Search for the cell housing the specified text and yield its [X, Y] center coordinate. 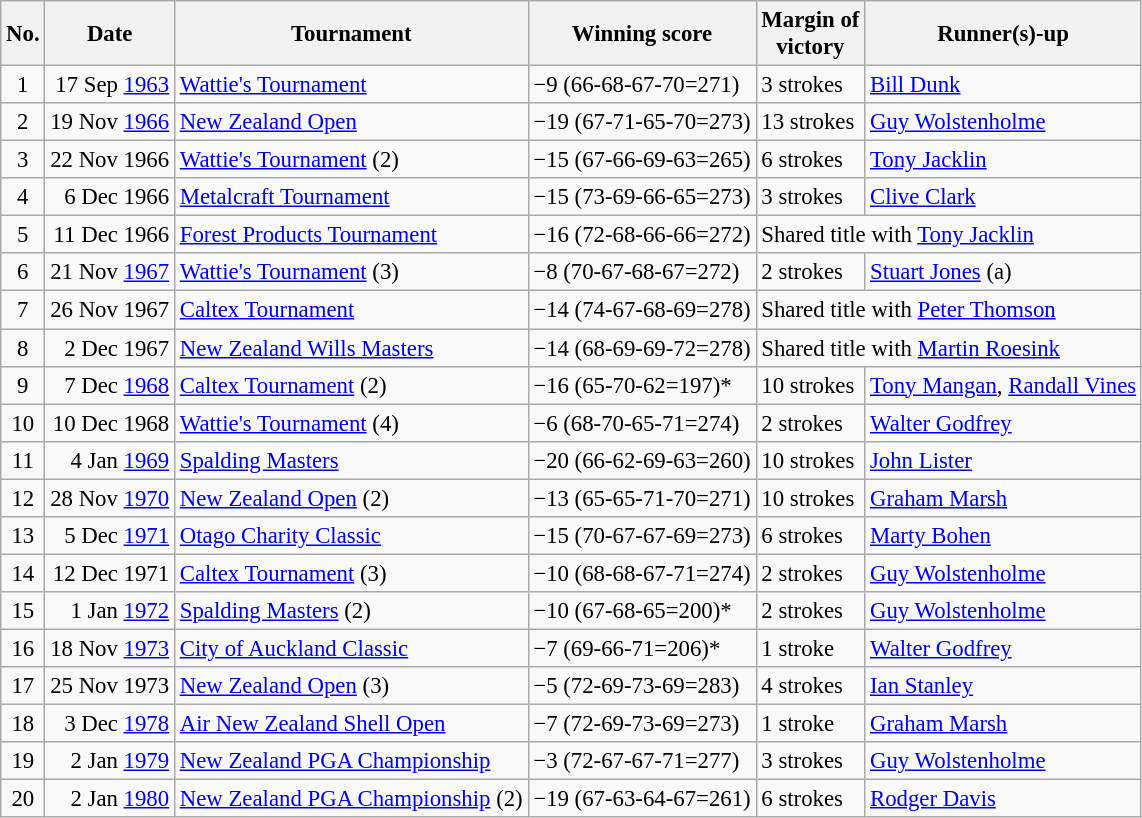
−15 (67-66-69-63=265) [642, 160]
17 Sep 1963 [110, 85]
−7 (72-69-73-69=273) [642, 724]
Otago Charity Classic [351, 536]
26 Nov 1967 [110, 310]
Metalcraft Tournament [351, 197]
New Zealand Open (3) [351, 686]
New Zealand Wills Masters [351, 348]
Forest Products Tournament [351, 235]
−15 (73-69-66-65=273) [642, 197]
10 Dec 1968 [110, 423]
−13 (65-65-71-70=271) [642, 498]
12 Dec 1971 [110, 573]
13 [23, 536]
15 [23, 611]
2 Jan 1980 [110, 799]
Date [110, 34]
Wattie's Tournament (3) [351, 273]
13 strokes [810, 122]
7 Dec 1968 [110, 385]
7 [23, 310]
Shared title with Martin Roesink [948, 348]
1 Jan 1972 [110, 611]
−10 (67-68-65=200)* [642, 611]
Stuart Jones (a) [1004, 273]
−5 (72-69-73-69=283) [642, 686]
−19 (67-71-65-70=273) [642, 122]
−15 (70-67-67-69=273) [642, 536]
−10 (68-68-67-71=274) [642, 573]
Winning score [642, 34]
Caltex Tournament (3) [351, 573]
−16 (65-70-62=197)* [642, 385]
−20 (66-62-69-63=260) [642, 460]
Wattie's Tournament (4) [351, 423]
2 Jan 1979 [110, 761]
−16 (72-68-66-66=272) [642, 235]
New Zealand PGA Championship (2) [351, 799]
−3 (72-67-67-71=277) [642, 761]
21 Nov 1967 [110, 273]
20 [23, 799]
5 Dec 1971 [110, 536]
6 Dec 1966 [110, 197]
18 Nov 1973 [110, 648]
New Zealand Open (2) [351, 498]
22 Nov 1966 [110, 160]
City of Auckland Classic [351, 648]
Ian Stanley [1004, 686]
Wattie's Tournament (2) [351, 160]
Tony Mangan, Randall Vines [1004, 385]
Spalding Masters [351, 460]
4 strokes [810, 686]
12 [23, 498]
1 [23, 85]
New Zealand PGA Championship [351, 761]
−8 (70-67-68-67=272) [642, 273]
John Lister [1004, 460]
3 [23, 160]
2 [23, 122]
11 [23, 460]
Shared title with Tony Jacklin [948, 235]
9 [23, 385]
11 Dec 1966 [110, 235]
Caltex Tournament [351, 310]
−6 (68-70-65-71=274) [642, 423]
14 [23, 573]
19 [23, 761]
Marty Bohen [1004, 536]
4 [23, 197]
Margin ofvictory [810, 34]
16 [23, 648]
Caltex Tournament (2) [351, 385]
−19 (67-63-64-67=261) [642, 799]
Clive Clark [1004, 197]
New Zealand Open [351, 122]
−14 (68-69-69-72=278) [642, 348]
4 Jan 1969 [110, 460]
18 [23, 724]
−7 (69-66-71=206)* [642, 648]
No. [23, 34]
6 [23, 273]
3 Dec 1978 [110, 724]
Tony Jacklin [1004, 160]
25 Nov 1973 [110, 686]
−14 (74-67-68-69=278) [642, 310]
Air New Zealand Shell Open [351, 724]
Runner(s)-up [1004, 34]
Spalding Masters (2) [351, 611]
2 Dec 1967 [110, 348]
8 [23, 348]
10 [23, 423]
17 [23, 686]
28 Nov 1970 [110, 498]
19 Nov 1966 [110, 122]
Rodger Davis [1004, 799]
5 [23, 235]
Tournament [351, 34]
Bill Dunk [1004, 85]
Shared title with Peter Thomson [948, 310]
Wattie's Tournament [351, 85]
−9 (66-68-67-70=271) [642, 85]
